Find where the given text appears and provide that cell's center as [X, Y] coordinate. 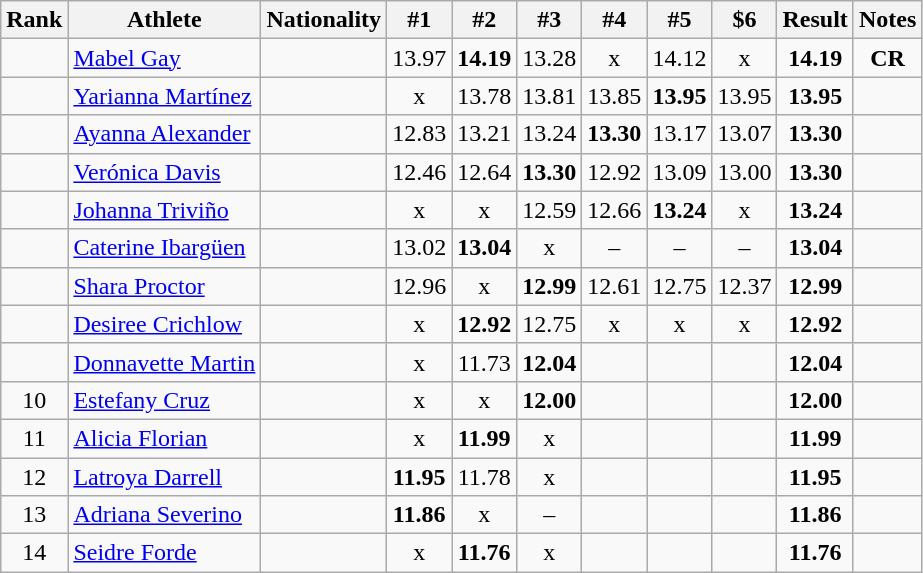
13.21 [484, 134]
Result [815, 20]
Caterine Ibargüen [164, 248]
14.12 [680, 58]
#5 [680, 20]
12.64 [484, 172]
12.59 [550, 210]
Mabel Gay [164, 58]
11.73 [484, 362]
13.17 [680, 134]
12.37 [744, 286]
13.07 [744, 134]
#4 [614, 20]
Latroya Darrell [164, 477]
#3 [550, 20]
Shara Proctor [164, 286]
13.00 [744, 172]
12.96 [420, 286]
12.61 [614, 286]
Alicia Florian [164, 438]
10 [34, 400]
13.09 [680, 172]
Rank [34, 20]
$6 [744, 20]
13 [34, 515]
Desiree Crichlow [164, 324]
13.78 [484, 96]
13.85 [614, 96]
#2 [484, 20]
Ayanna Alexander [164, 134]
Johanna Triviño [164, 210]
Estefany Cruz [164, 400]
Nationality [324, 20]
12.46 [420, 172]
13.81 [550, 96]
Seidre Forde [164, 553]
11.78 [484, 477]
Adriana Severino [164, 515]
13.97 [420, 58]
12 [34, 477]
Yarianna Martínez [164, 96]
12.66 [614, 210]
14 [34, 553]
Athlete [164, 20]
12.83 [420, 134]
Notes [887, 20]
Verónica Davis [164, 172]
CR [887, 58]
11 [34, 438]
#1 [420, 20]
Donnavette Martin [164, 362]
13.02 [420, 248]
13.28 [550, 58]
